Pinpoint the cell where the given text exists, returning its [x, y] midpoint coordinate. 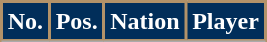
Nation [145, 22]
Pos. [76, 22]
No. [26, 22]
Player [226, 22]
